Pinpoint the cell where the given text exists, returning its (x, y) midpoint coordinate. 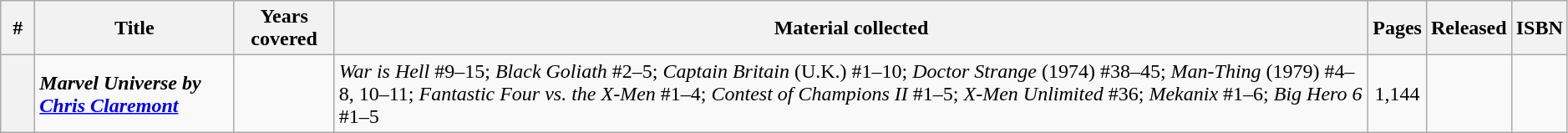
Years covered (284, 28)
Title (134, 28)
Material collected (851, 28)
# (18, 28)
Marvel Universe by Chris Claremont (134, 94)
Released (1469, 28)
Pages (1398, 28)
1,144 (1398, 94)
ISBN (1539, 28)
